Return the [X, Y] coordinate for the center point of the cell that contains the specified text.  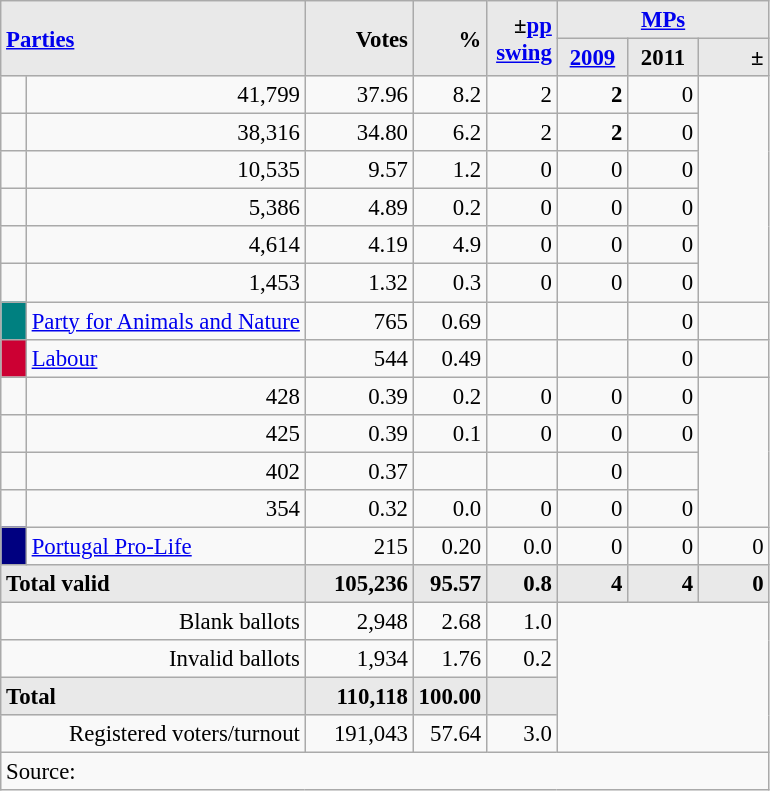
1,453 [166, 283]
428 [166, 396]
2,948 [359, 621]
% [450, 38]
4.19 [359, 245]
1.2 [450, 170]
6.2 [450, 133]
34.80 [359, 133]
Total valid [153, 584]
1,934 [359, 659]
425 [166, 433]
Blank ballots [153, 621]
0.8 [522, 584]
544 [359, 358]
4.9 [450, 245]
41,799 [166, 95]
Total [153, 697]
354 [166, 509]
0.37 [359, 471]
Source: [385, 772]
0.49 [450, 358]
±pp swing [522, 38]
Party for Animals and Nature [166, 321]
105,236 [359, 584]
402 [166, 471]
37.96 [359, 95]
765 [359, 321]
2009 [592, 58]
0.1 [450, 433]
Invalid ballots [153, 659]
4.89 [359, 208]
1.0 [522, 621]
4,614 [166, 245]
95.57 [450, 584]
1.76 [450, 659]
215 [359, 546]
2011 [664, 58]
MPs [663, 20]
0.20 [450, 546]
0.3 [450, 283]
57.64 [450, 734]
Labour [166, 358]
3.0 [522, 734]
Parties [153, 38]
8.2 [450, 95]
5,386 [166, 208]
38,316 [166, 133]
Portugal Pro-Life [166, 546]
10,535 [166, 170]
0.32 [359, 509]
9.57 [359, 170]
110,118 [359, 697]
0.69 [450, 321]
2.68 [450, 621]
± [734, 58]
1.32 [359, 283]
100.00 [450, 697]
Votes [359, 38]
191,043 [359, 734]
Registered voters/turnout [153, 734]
